Determine the (X, Y) coordinate at the center of the cell enclosing the given text.  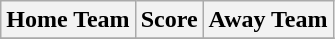
Away Team (268, 20)
Home Team (68, 20)
Score (169, 20)
